Return the (x, y) coordinate for the center point of the cell that contains the specified text.  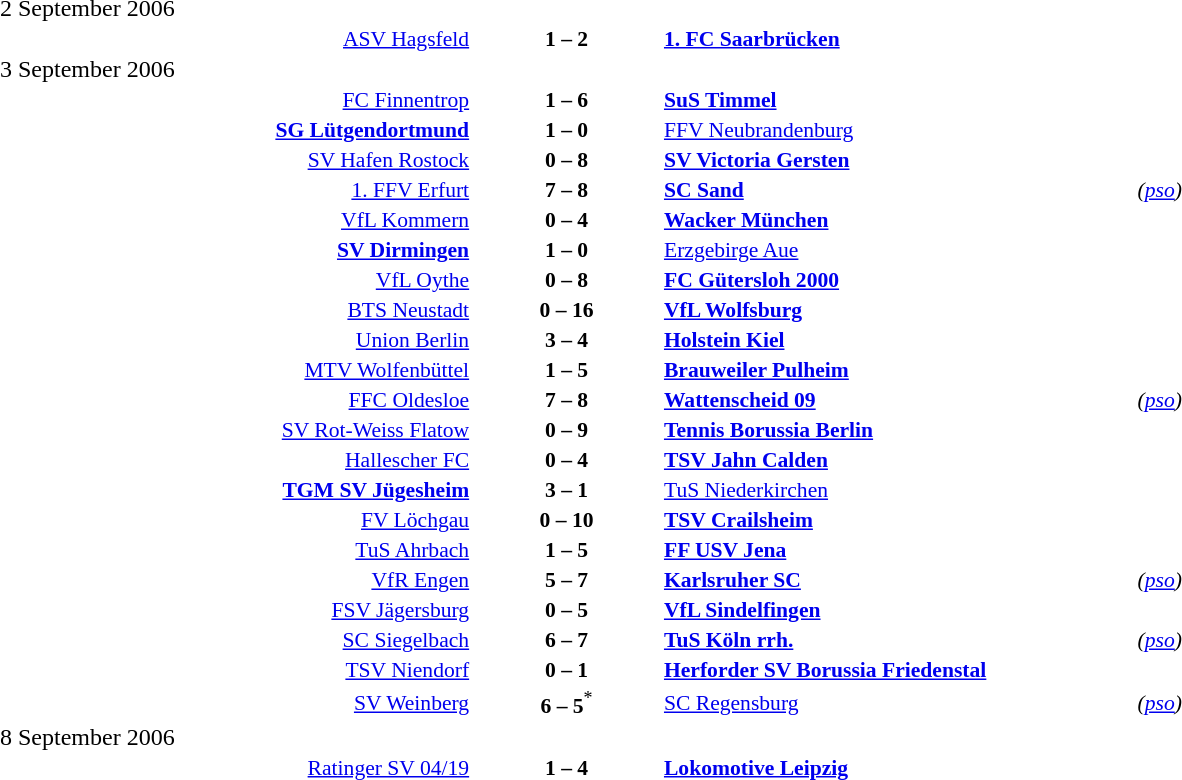
TSV Crailsheim (898, 520)
FFV Neubrandenburg (898, 130)
TuS Köln rrh. (898, 640)
0 – 1 (566, 670)
0 – 10 (566, 520)
3 – 1 (566, 490)
VfL Sindelfingen (898, 610)
SuS Timmel (898, 100)
SC Regensburg (898, 703)
FF USV Jena (898, 550)
0 – 5 (566, 610)
1 – 2 (566, 38)
3 – 4 (566, 340)
SV Victoria Gersten (898, 160)
Karlsruher SC (898, 580)
Wacker München (898, 220)
TSV Jahn Calden (898, 460)
6 – 5* (566, 703)
VfL Wolfsburg (898, 310)
TuS Niederkirchen (898, 490)
Herforder SV Borussia Friedenstal (898, 670)
1. FC Saarbrücken (898, 38)
Erzgebirge Aue (898, 250)
1 – 6 (566, 100)
SC Sand (898, 190)
0 – 16 (566, 310)
Tennis Borussia Berlin (898, 430)
Wattenscheid 09 (898, 400)
Holstein Kiel (898, 340)
0 – 9 (566, 430)
Brauweiler Pulheim (898, 370)
6 – 7 (566, 640)
FC Gütersloh 2000 (898, 280)
5 – 7 (566, 580)
